Return [X, Y] of the center of cell containing provided text 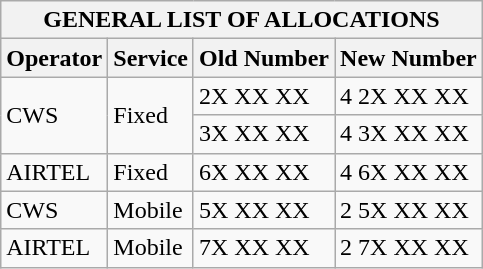
Operator [54, 58]
GENERAL LIST OF ALLOCATIONS [242, 20]
6X XX XX [264, 172]
Service [151, 58]
4 2X XX XX [409, 96]
5X XX XX [264, 210]
2 7X XX XX [409, 248]
2 5X XX XX [409, 210]
4 6X XX XX [409, 172]
Old Number [264, 58]
3X XX XX [264, 134]
2X XX XX [264, 96]
New Number [409, 58]
7X XX XX [264, 248]
4 3X XX XX [409, 134]
